Find where the given text appears and provide that cell's center as [x, y] coordinate. 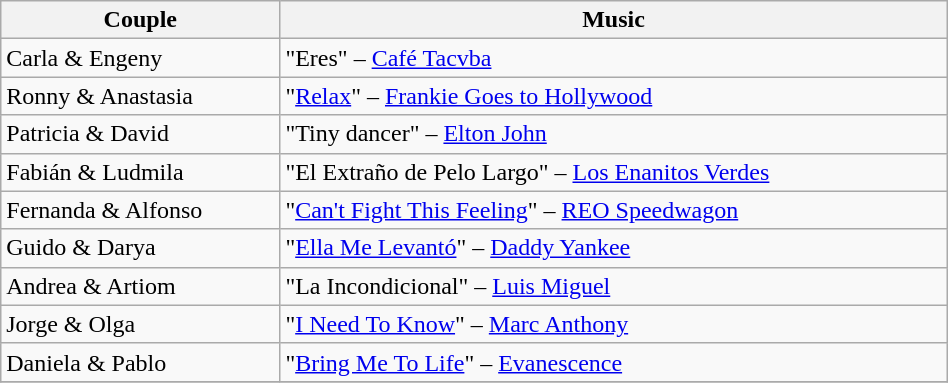
"La Incondicional" – Luis Miguel [614, 286]
"Tiny dancer" – Elton John [614, 134]
Ronny & Anastasia [140, 96]
Carla & Engeny [140, 58]
Jorge & Olga [140, 324]
Patricia & David [140, 134]
"Relax" – Frankie Goes to Hollywood [614, 96]
"Eres" – Café Tacvba [614, 58]
"I Need To Know" – Marc Anthony [614, 324]
Fabián & Ludmila [140, 172]
Fernanda & Alfonso [140, 210]
"Can't Fight This Feeling" – REO Speedwagon [614, 210]
Music [614, 20]
Couple [140, 20]
Guido & Darya [140, 248]
"El Extraño de Pelo Largo" – Los Enanitos Verdes [614, 172]
"Bring Me To Life" – Evanescence [614, 362]
Andrea & Artiom [140, 286]
"Ella Me Levantó" – Daddy Yankee [614, 248]
Daniela & Pablo [140, 362]
